Pinpoint the cell where the given text exists, returning its (X, Y) midpoint coordinate. 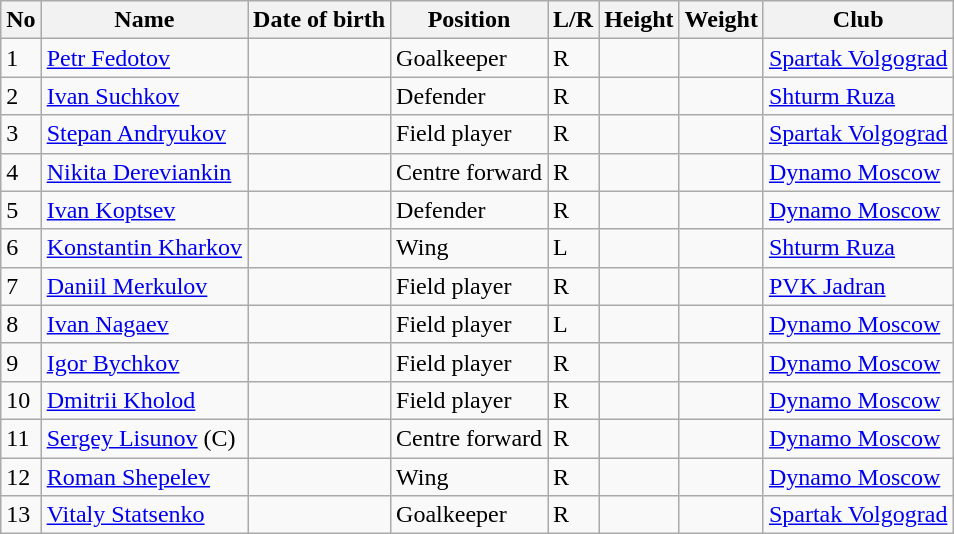
9 (21, 362)
2 (21, 96)
Ivan Koptsev (144, 210)
6 (21, 248)
4 (21, 172)
PVK Jadran (858, 286)
No (21, 20)
7 (21, 286)
Date of birth (320, 20)
1 (21, 58)
12 (21, 477)
Ivan Suchkov (144, 96)
Height (639, 20)
Dmitrii Kholod (144, 400)
Konstantin Kharkov (144, 248)
8 (21, 324)
Club (858, 20)
10 (21, 400)
5 (21, 210)
Daniil Merkulov (144, 286)
Weight (721, 20)
Position (470, 20)
Vitaly Statsenko (144, 515)
13 (21, 515)
Sergey Lisunov (C) (144, 438)
L/R (574, 20)
Igor Bychkov (144, 362)
11 (21, 438)
Ivan Nagaev (144, 324)
Name (144, 20)
Petr Fedotov (144, 58)
3 (21, 134)
Roman Shepelev (144, 477)
Stepan Andryukov (144, 134)
Nikita Dereviankin (144, 172)
